Determine the (X, Y) coordinate at the center of the cell enclosing the given text.  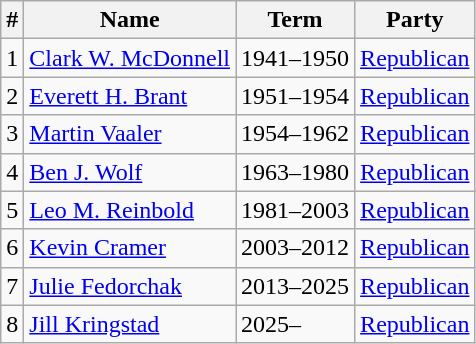
Ben J. Wolf (130, 172)
Term (296, 20)
2025– (296, 324)
Everett H. Brant (130, 96)
2 (12, 96)
Party (415, 20)
Name (130, 20)
7 (12, 286)
1963–1980 (296, 172)
1951–1954 (296, 96)
8 (12, 324)
5 (12, 210)
2013–2025 (296, 286)
Martin Vaaler (130, 134)
Julie Fedorchak (130, 286)
Jill Kringstad (130, 324)
1941–1950 (296, 58)
6 (12, 248)
1 (12, 58)
1954–1962 (296, 134)
1981–2003 (296, 210)
3 (12, 134)
Leo M. Reinbold (130, 210)
Kevin Cramer (130, 248)
2003–2012 (296, 248)
4 (12, 172)
Clark W. McDonnell (130, 58)
# (12, 20)
